Capture the cell that displays the provided text and extract its (x, y) central coordinate. 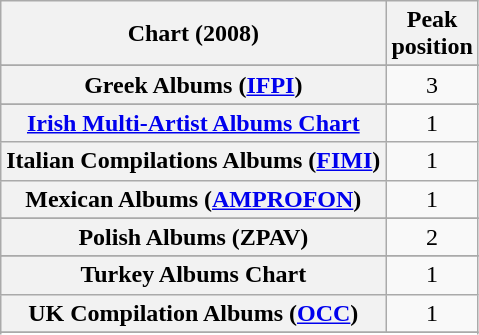
Italian Compilations Albums (FIMI) (194, 161)
Chart (2008) (194, 34)
Greek Albums (IFPI) (194, 85)
Turkey Albums Chart (194, 275)
Irish Multi-Artist Albums Chart (194, 123)
3 (432, 85)
Peak position (432, 34)
Polish Albums (ZPAV) (194, 237)
Mexican Albums (AMPROFON) (194, 199)
2 (432, 237)
UK Compilation Albums (OCC) (194, 313)
